Capture the cell that displays the provided text and extract its [X, Y] central coordinate. 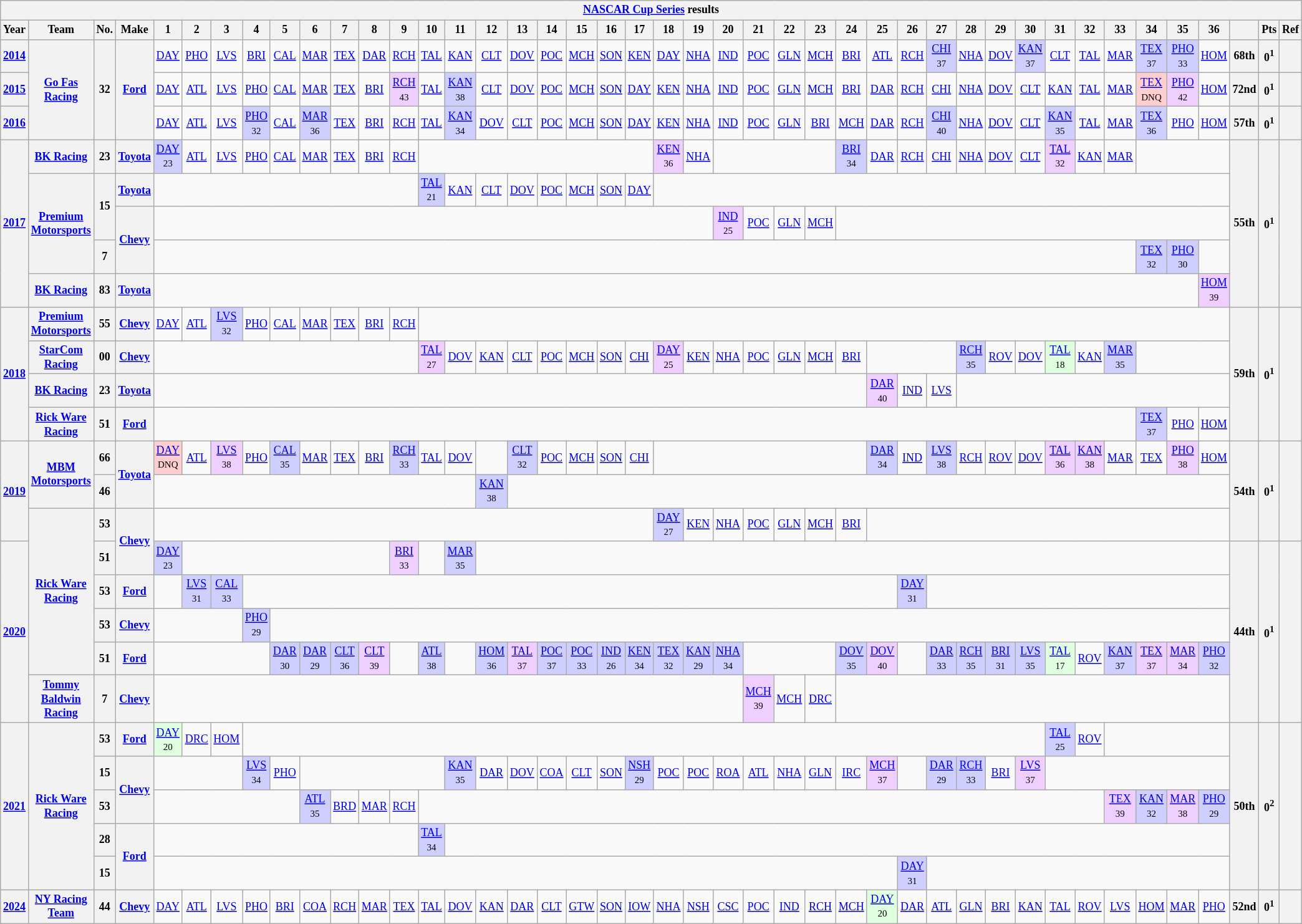
TAL36 [1060, 458]
ATL38 [432, 658]
DOV40 [882, 658]
TAL18 [1060, 357]
8 [374, 30]
CLT32 [522, 458]
CLT39 [374, 658]
55th [1245, 223]
POC37 [551, 658]
TAL17 [1060, 658]
52nd [1245, 907]
DAYDNQ [168, 458]
TEX36 [1151, 123]
55 [105, 324]
KEN34 [639, 658]
ROA [728, 773]
TAL34 [432, 840]
50th [1245, 806]
DAY27 [668, 524]
TAL32 [1060, 156]
9 [404, 30]
RCH43 [404, 90]
POC33 [582, 658]
HOM36 [491, 658]
DAR40 [882, 391]
TAL37 [522, 658]
IND26 [611, 658]
DAR34 [882, 458]
GTW [582, 907]
PHO42 [1183, 90]
30 [1030, 30]
59th [1245, 374]
BRI31 [1001, 658]
MAR36 [315, 123]
LVS34 [257, 773]
11 [460, 30]
10 [432, 30]
44 [105, 907]
54th [1245, 491]
22 [789, 30]
33 [1120, 30]
Team [61, 30]
TAL27 [432, 357]
Go Fas Racing [61, 90]
CSC [728, 907]
BRI33 [404, 558]
LVS35 [1030, 658]
PHO38 [1183, 458]
MAR34 [1183, 658]
LVS32 [227, 324]
Pts [1270, 30]
5 [284, 30]
KEN36 [668, 156]
2019 [15, 491]
02 [1270, 806]
2020 [15, 632]
34 [1151, 30]
57th [1245, 123]
NSH29 [639, 773]
44th [1245, 632]
No. [105, 30]
CHI40 [942, 123]
14 [551, 30]
2016 [15, 123]
17 [639, 30]
NASCAR Cup Series results [651, 10]
KAN34 [460, 123]
00 [105, 357]
DAR30 [284, 658]
NY Racing Team [61, 907]
35 [1183, 30]
36 [1215, 30]
DOV35 [851, 658]
TEXDNQ [1151, 90]
2015 [15, 90]
2 [196, 30]
25 [882, 30]
1 [168, 30]
KAN29 [698, 658]
3 [227, 30]
29 [1001, 30]
CHI37 [942, 56]
NSH [698, 907]
TAL21 [432, 190]
26 [913, 30]
PHO30 [1183, 257]
72nd [1245, 90]
24 [851, 30]
31 [1060, 30]
MAR38 [1183, 806]
LVS37 [1030, 773]
18 [668, 30]
CAL35 [284, 458]
BRI34 [851, 156]
IND25 [728, 223]
IOW [639, 907]
LVS31 [196, 592]
DAY25 [668, 357]
HOM39 [1215, 291]
2024 [15, 907]
2017 [15, 223]
NHA34 [728, 658]
PHO33 [1183, 56]
StarCom Racing [61, 357]
6 [315, 30]
ATL35 [315, 806]
DAR33 [942, 658]
4 [257, 30]
IRC [851, 773]
2014 [15, 56]
Year [15, 30]
MBM Motorsports [61, 474]
66 [105, 458]
20 [728, 30]
13 [522, 30]
12 [491, 30]
CAL33 [227, 592]
19 [698, 30]
27 [942, 30]
MCH39 [758, 699]
TEX39 [1120, 806]
Ref [1291, 30]
16 [611, 30]
68th [1245, 56]
BRD [345, 806]
Make [135, 30]
46 [105, 491]
21 [758, 30]
2018 [15, 374]
Tommy Baldwin Racing [61, 699]
TAL25 [1060, 739]
KAN32 [1151, 806]
83 [105, 291]
MCH37 [882, 773]
2021 [15, 806]
CLT36 [345, 658]
